Output the [x, y] coordinate of the center of the cell containing the given text.  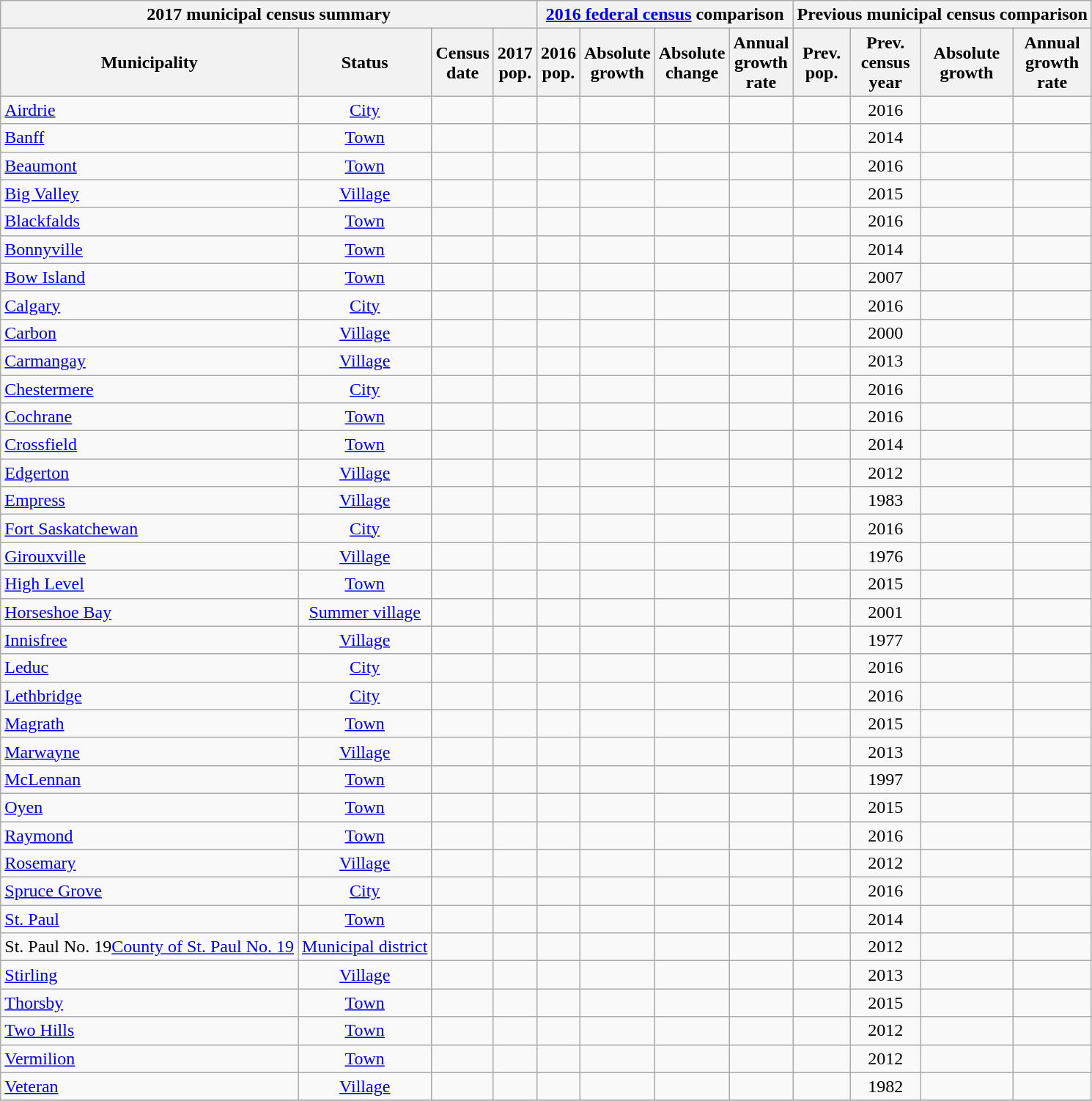
Crossfield [150, 445]
1982 [885, 1086]
Big Valley [150, 194]
Prev.censusyear [885, 62]
St. Paul No. 19County of St. Paul No. 19 [150, 947]
Municipal district [365, 947]
Raymond [150, 835]
Stirling [150, 975]
Municipality [150, 62]
Lethbridge [150, 696]
McLennan [150, 779]
2016pop. [558, 62]
Bonnyville [150, 249]
Carmangay [150, 361]
Cochrane [150, 417]
Rosemary [150, 864]
Magrath [150, 723]
Censusdate [462, 62]
Prev.pop. [822, 62]
2017 municipal census summary [269, 15]
Status [365, 62]
1997 [885, 779]
2007 [885, 277]
Veteran [150, 1086]
Absolutechange [692, 62]
2017pop. [514, 62]
Girouxville [150, 556]
2016 federal census comparison [665, 15]
Airdrie [150, 110]
1976 [885, 556]
Empress [150, 501]
Leduc [150, 668]
Edgerton [150, 473]
1977 [885, 640]
2000 [885, 333]
Banff [150, 138]
Oyen [150, 807]
Spruce Grove [150, 891]
Previous municipal census comparison [942, 15]
Vermilion [150, 1058]
Marwayne [150, 751]
High Level [150, 584]
Blackfalds [150, 221]
1983 [885, 501]
Beaumont [150, 166]
Two Hills [150, 1031]
Chestermere [150, 389]
Carbon [150, 333]
Thorsby [150, 1003]
St. Paul [150, 919]
Calgary [150, 305]
Summer village [365, 612]
Fort Saskatchewan [150, 529]
Horseshoe Bay [150, 612]
2001 [885, 612]
Bow Island [150, 277]
Innisfree [150, 640]
